Return (X, Y) of the center of cell containing provided text 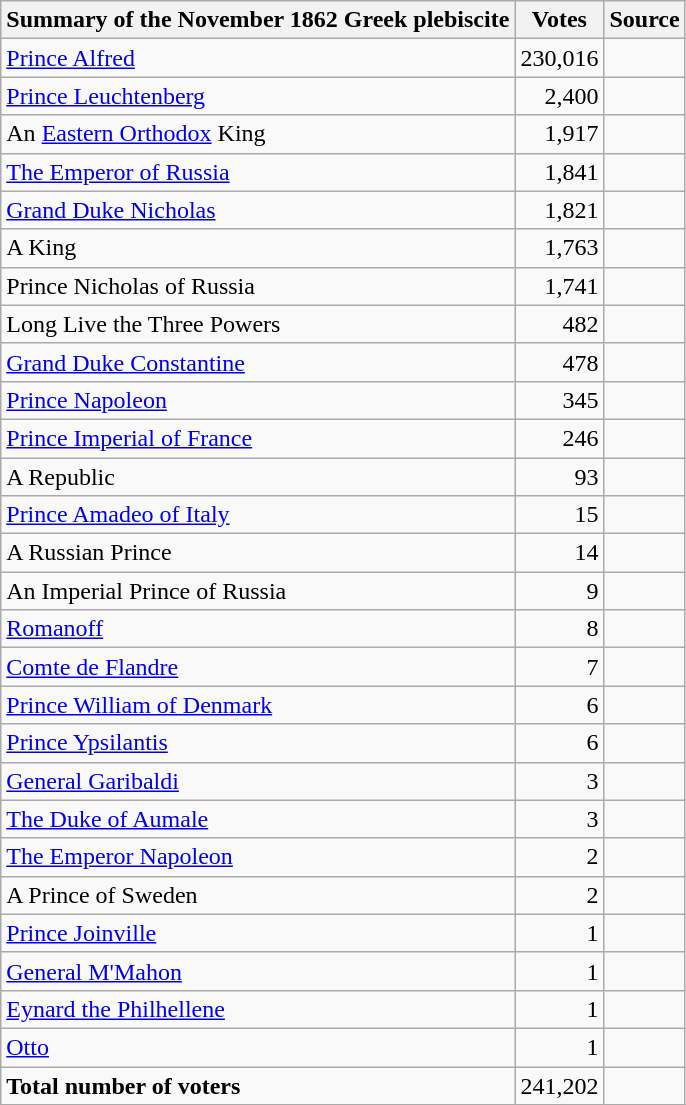
An Eastern Orthodox King (258, 134)
1,821 (560, 210)
The Emperor Napoleon (258, 857)
Prince Nicholas of Russia (258, 286)
Summary of the November 1862 Greek plebiscite (258, 20)
The Duke of Aumale (258, 819)
Prince Amadeo of Italy (258, 515)
Source (644, 20)
Comte de Flandre (258, 667)
Prince Napoleon (258, 400)
Long Live the Three Powers (258, 324)
Otto (258, 1047)
246 (560, 438)
A Russian Prince (258, 553)
Eynard the Philhellene (258, 1009)
7 (560, 667)
1,841 (560, 172)
15 (560, 515)
1,763 (560, 248)
Prince Alfred (258, 58)
The Emperor of Russia (258, 172)
345 (560, 400)
9 (560, 591)
Prince Joinville (258, 933)
1,917 (560, 134)
General M'Mahon (258, 971)
230,016 (560, 58)
Grand Duke Nicholas (258, 210)
A Republic (258, 477)
93 (560, 477)
478 (560, 362)
Prince Ypsilantis (258, 743)
Prince William of Denmark (258, 705)
A Prince of Sweden (258, 895)
Prince Leuchtenberg (258, 96)
14 (560, 553)
Prince Imperial of France (258, 438)
8 (560, 629)
Romanoff (258, 629)
An Imperial Prince of Russia (258, 591)
Total number of voters (258, 1085)
Grand Duke Constantine (258, 362)
General Garibaldi (258, 781)
Votes (560, 20)
241,202 (560, 1085)
482 (560, 324)
2,400 (560, 96)
A King (258, 248)
1,741 (560, 286)
